Locate the cell with the specified text and output its [X, Y] center coordinate. 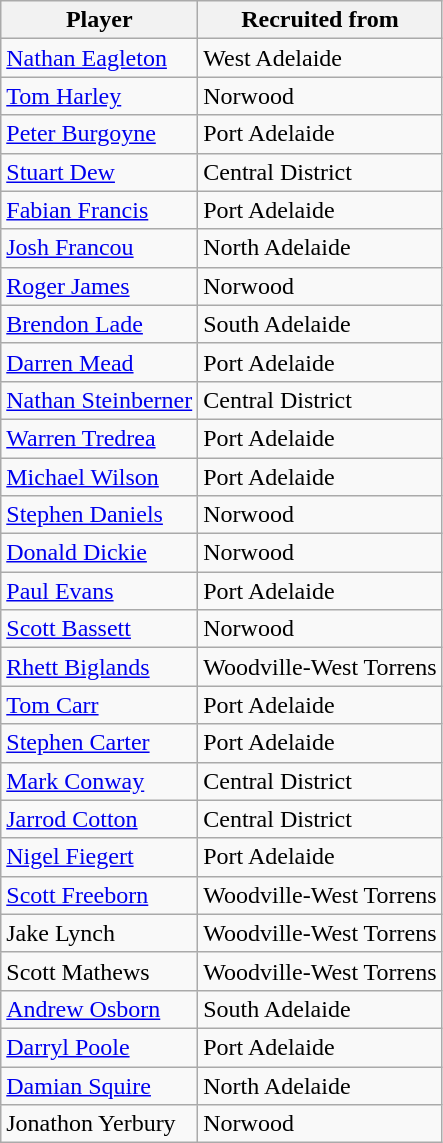
Nigel Fiegert [100, 857]
Donald Dickie [100, 553]
Mark Conway [100, 781]
Damian Squire [100, 1085]
Scott Bassett [100, 629]
Player [100, 20]
Roger James [100, 286]
Darren Mead [100, 362]
Warren Tredrea [100, 438]
Michael Wilson [100, 477]
Darryl Poole [100, 1047]
Stephen Carter [100, 743]
Fabian Francis [100, 210]
Nathan Steinberner [100, 400]
Tom Carr [100, 705]
Rhett Biglands [100, 667]
Recruited from [320, 20]
Andrew Osborn [100, 1009]
Jonathon Yerbury [100, 1124]
Josh Francou [100, 248]
Stephen Daniels [100, 515]
Nathan Eagleton [100, 58]
Jarrod Cotton [100, 819]
West Adelaide [320, 58]
Scott Freeborn [100, 895]
Brendon Lade [100, 324]
Paul Evans [100, 591]
Peter Burgoyne [100, 134]
Tom Harley [100, 96]
Jake Lynch [100, 933]
Stuart Dew [100, 172]
Scott Mathews [100, 971]
